Locate the cell with the specified text and output its [X, Y] center coordinate. 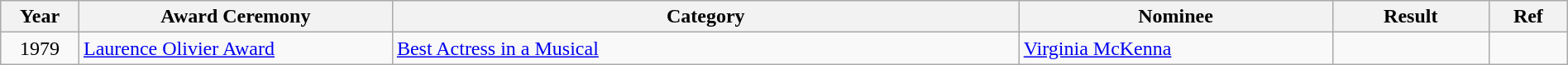
Laurence Olivier Award [235, 48]
Year [40, 17]
Result [1411, 17]
Category [705, 17]
Best Actress in a Musical [705, 48]
Virginia McKenna [1176, 48]
1979 [40, 48]
Award Ceremony [235, 17]
Ref [1528, 17]
Nominee [1176, 17]
